Scan for the cell matching the given text and deliver its (x, y) coordinate at center. 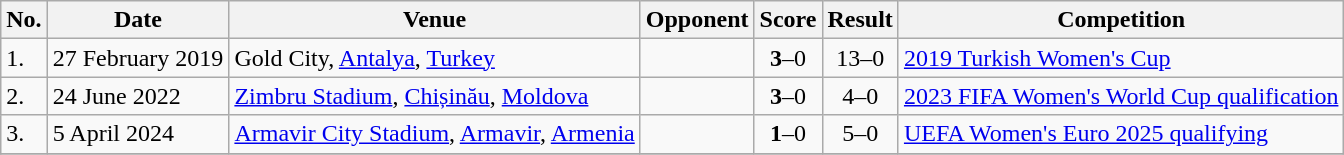
Zimbru Stadium, Chișinău, Moldova (434, 96)
2. (24, 96)
No. (24, 20)
Competition (1121, 20)
1. (24, 58)
2023 FIFA Women's World Cup qualification (1121, 96)
Venue (434, 20)
13–0 (860, 58)
Result (860, 20)
1–0 (788, 134)
Armavir City Stadium, Armavir, Armenia (434, 134)
Gold City, Antalya, Turkey (434, 58)
27 February 2019 (138, 58)
UEFA Women's Euro 2025 qualifying (1121, 134)
5 April 2024 (138, 134)
3. (24, 134)
5–0 (860, 134)
4–0 (860, 96)
24 June 2022 (138, 96)
Date (138, 20)
Score (788, 20)
2019 Turkish Women's Cup (1121, 58)
Opponent (697, 20)
